Extract the (X, Y) coordinate from the center of the cell holding the provided text.  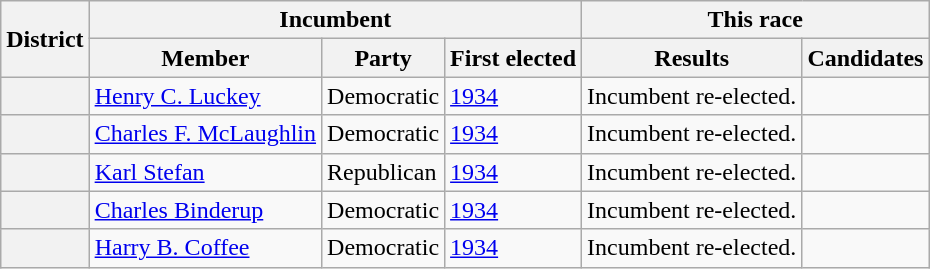
Harry B. Coffee (205, 248)
Results (692, 58)
Republican (384, 172)
Incumbent (335, 20)
Karl Stefan (205, 172)
Candidates (866, 58)
Charles F. McLaughlin (205, 134)
District (45, 39)
First elected (514, 58)
This race (756, 20)
Member (205, 58)
Party (384, 58)
Charles Binderup (205, 210)
Henry C. Luckey (205, 96)
